Identify which cell holds the provided text, then report its [x, y] central coordinate. 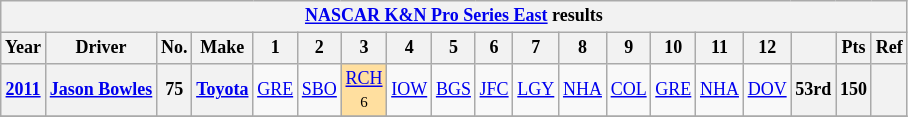
Pts [854, 48]
75 [174, 90]
5 [454, 48]
10 [674, 48]
IOW [410, 90]
Jason Bowles [100, 90]
1 [276, 48]
4 [410, 48]
150 [854, 90]
DOV [767, 90]
NASCAR K&N Pro Series East results [454, 16]
2 [319, 48]
LGY [536, 90]
53rd [814, 90]
11 [720, 48]
Year [24, 48]
Make [222, 48]
Toyota [222, 90]
No. [174, 48]
Driver [100, 48]
JFC [494, 90]
6 [494, 48]
COL [628, 90]
BGS [454, 90]
7 [536, 48]
2011 [24, 90]
RCH6 [364, 90]
8 [583, 48]
12 [767, 48]
SBO [319, 90]
Ref [889, 48]
9 [628, 48]
3 [364, 48]
